Capture the cell that displays the provided text and extract its [x, y] central coordinate. 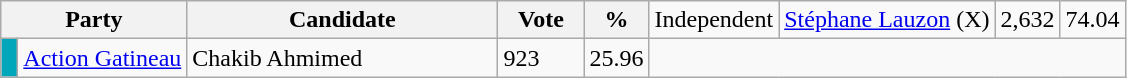
2,632 [1028, 20]
74.04 [1092, 20]
Independent [714, 20]
% [616, 20]
Candidate [342, 20]
25.96 [616, 58]
Vote [541, 20]
Chakib Ahmimed [342, 58]
Action Gatineau [102, 58]
Party [94, 20]
Stéphane Lauzon (X) [887, 20]
923 [541, 58]
